Output the [x, y] coordinate of the center of the cell containing the given text.  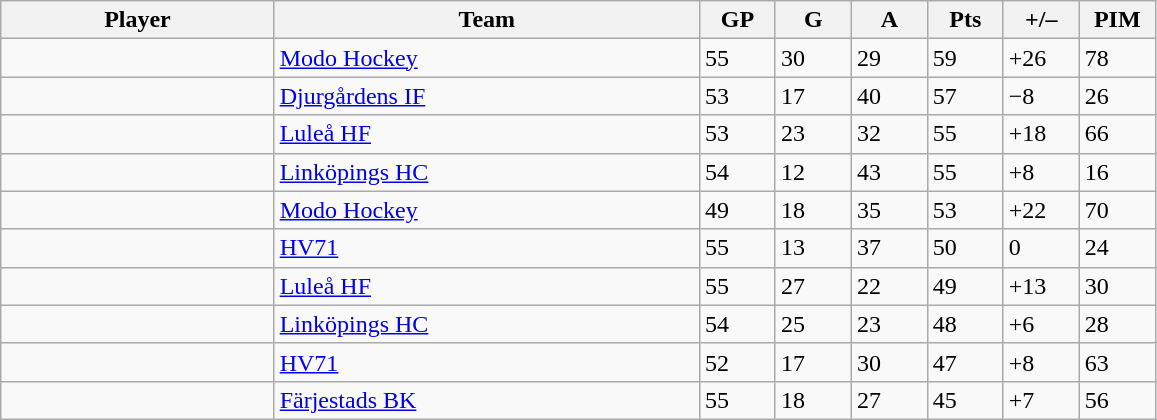
A [889, 20]
16 [1117, 172]
13 [813, 248]
24 [1117, 248]
45 [965, 400]
50 [965, 248]
Player [138, 20]
40 [889, 96]
32 [889, 134]
Pts [965, 20]
12 [813, 172]
22 [889, 286]
37 [889, 248]
+26 [1041, 58]
63 [1117, 362]
66 [1117, 134]
PIM [1117, 20]
−8 [1041, 96]
56 [1117, 400]
+18 [1041, 134]
G [813, 20]
48 [965, 324]
GP [738, 20]
+/– [1041, 20]
Team [486, 20]
59 [965, 58]
78 [1117, 58]
43 [889, 172]
+7 [1041, 400]
28 [1117, 324]
26 [1117, 96]
52 [738, 362]
29 [889, 58]
+6 [1041, 324]
+13 [1041, 286]
47 [965, 362]
Färjestads BK [486, 400]
35 [889, 210]
0 [1041, 248]
Djurgårdens IF [486, 96]
57 [965, 96]
25 [813, 324]
+22 [1041, 210]
70 [1117, 210]
